For the text-containing cell, return its midpoint in (X, Y) coordinate format. 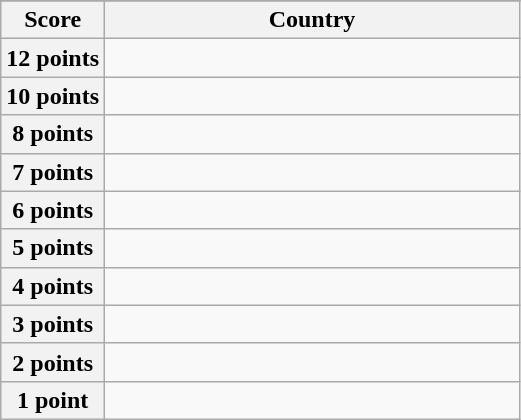
12 points (53, 58)
4 points (53, 286)
Score (53, 20)
1 point (53, 400)
3 points (53, 324)
10 points (53, 96)
8 points (53, 134)
Country (312, 20)
5 points (53, 248)
7 points (53, 172)
6 points (53, 210)
2 points (53, 362)
